Detect which cell encompasses the target text, then output its (X, Y) center coordinate. 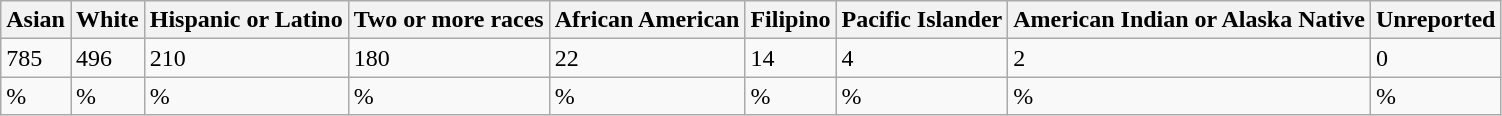
0 (1436, 58)
African American (647, 20)
180 (448, 58)
Unreported (1436, 20)
785 (36, 58)
American Indian or Alaska Native (1190, 20)
210 (246, 58)
Filipino (790, 20)
14 (790, 58)
Asian (36, 20)
2 (1190, 58)
White (107, 20)
4 (922, 58)
Pacific Islander (922, 20)
Two or more races (448, 20)
496 (107, 58)
Hispanic or Latino (246, 20)
22 (647, 58)
